Determine the [x, y] coordinate at the center of the cell enclosing the given text.  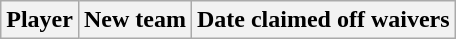
Date claimed off waivers [323, 20]
Player [40, 20]
New team [134, 20]
